Output the [X, Y] coordinate of the center of the cell containing the given text.  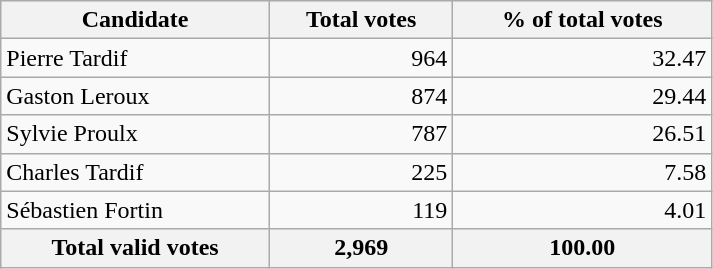
7.58 [582, 172]
119 [360, 210]
Total votes [360, 20]
787 [360, 134]
29.44 [582, 96]
Candidate [136, 20]
2,969 [360, 248]
874 [360, 96]
Gaston Leroux [136, 96]
Sylvie Proulx [136, 134]
Pierre Tardif [136, 58]
964 [360, 58]
Sébastien Fortin [136, 210]
Charles Tardif [136, 172]
100.00 [582, 248]
32.47 [582, 58]
Total valid votes [136, 248]
% of total votes [582, 20]
225 [360, 172]
26.51 [582, 134]
4.01 [582, 210]
